For the text-containing cell, return its midpoint in [X, Y] coordinate format. 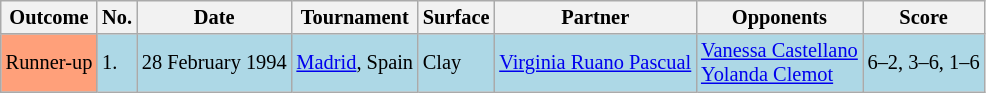
Score [924, 17]
No. [117, 17]
Tournament [355, 17]
Partner [595, 17]
Clay [456, 63]
Date [214, 17]
Virginia Ruano Pascual [595, 63]
Outcome [49, 17]
Surface [456, 17]
1. [117, 63]
28 February 1994 [214, 63]
Madrid, Spain [355, 63]
Vanessa Castellano Yolanda Clemot [780, 63]
6–2, 3–6, 1–6 [924, 63]
Runner-up [49, 63]
Opponents [780, 17]
